From the cell containing the given text, extract its center point as (X, Y) coordinate. 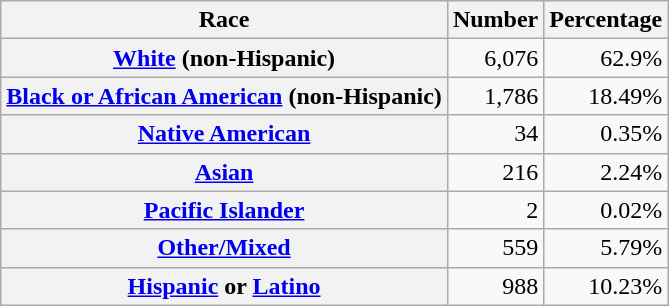
Native American (224, 134)
0.35% (606, 134)
559 (495, 248)
216 (495, 172)
2.24% (606, 172)
Hispanic or Latino (224, 286)
0.02% (606, 210)
Asian (224, 172)
2 (495, 210)
62.9% (606, 58)
Other/Mixed (224, 248)
988 (495, 286)
Number (495, 20)
5.79% (606, 248)
1,786 (495, 96)
6,076 (495, 58)
10.23% (606, 286)
34 (495, 134)
18.49% (606, 96)
Race (224, 20)
Pacific Islander (224, 210)
Percentage (606, 20)
White (non-Hispanic) (224, 58)
Black or African American (non-Hispanic) (224, 96)
